Return [x, y] of the center of cell containing provided text 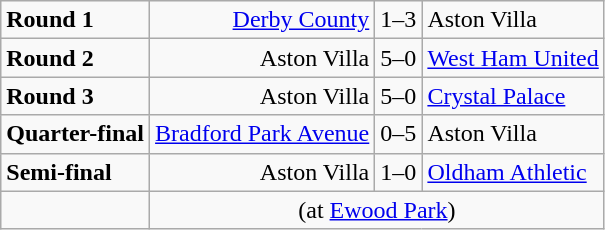
Derby County [262, 20]
0–5 [398, 134]
Round 3 [76, 96]
Quarter-final [76, 134]
1–3 [398, 20]
Oldham Athletic [513, 172]
West Ham United [513, 58]
Round 1 [76, 20]
Bradford Park Avenue [262, 134]
1–0 [398, 172]
Semi-final [76, 172]
Crystal Palace [513, 96]
Round 2 [76, 58]
(at Ewood Park) [378, 210]
